Return the [X, Y] coordinate for the center point of the cell that contains the specified text.  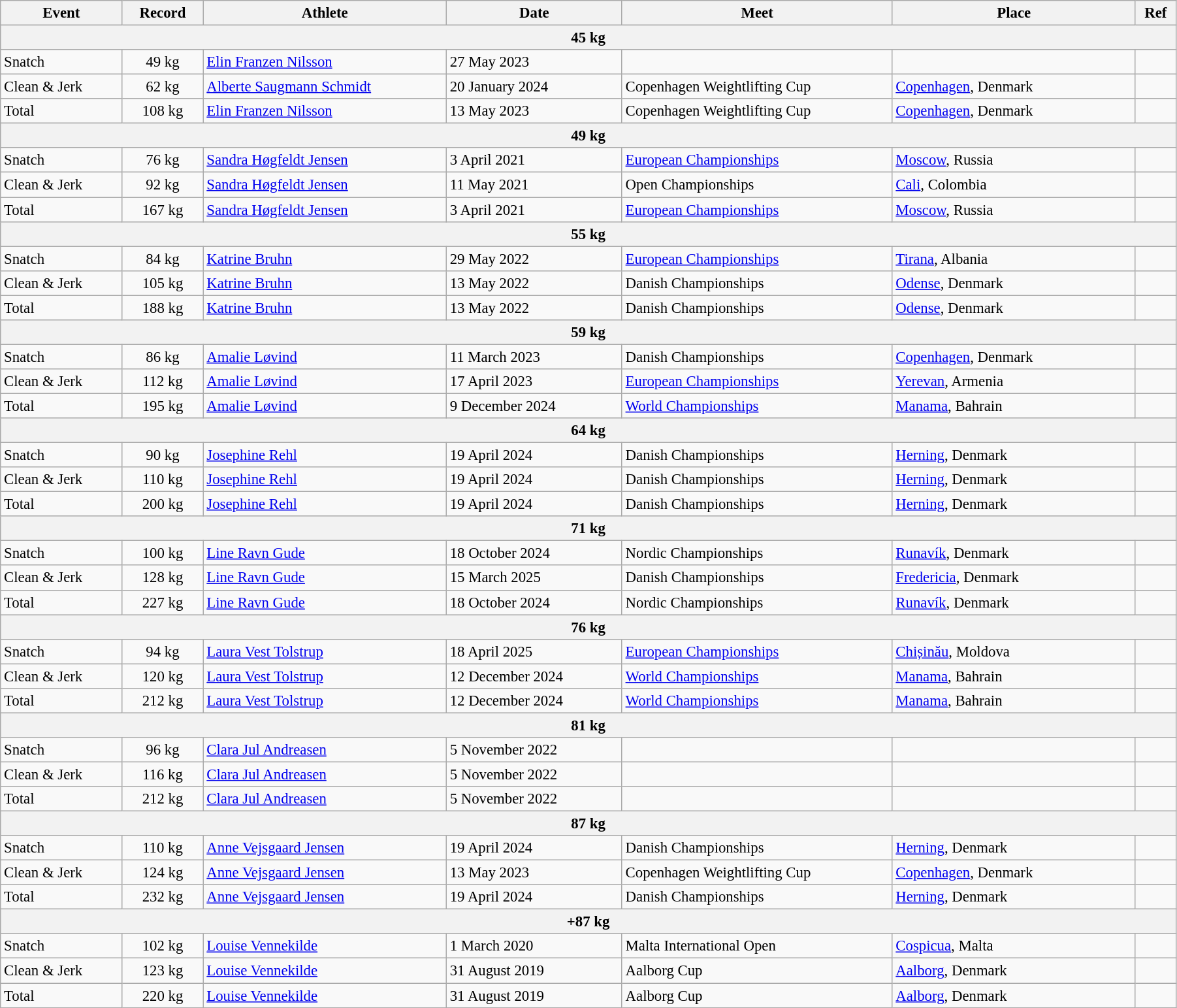
124 kg [163, 873]
+87 kg [588, 922]
120 kg [163, 676]
18 April 2025 [534, 651]
220 kg [163, 996]
108 kg [163, 111]
Chișinău, Moldova [1014, 651]
Date [534, 13]
71 kg [588, 528]
195 kg [163, 406]
27 May 2023 [534, 62]
188 kg [163, 308]
62 kg [163, 87]
Alberte Saugmann Schmidt [325, 87]
116 kg [163, 774]
92 kg [163, 185]
96 kg [163, 750]
232 kg [163, 897]
81 kg [588, 725]
Cali, Colombia [1014, 185]
94 kg [163, 651]
167 kg [163, 210]
105 kg [163, 283]
Yerevan, Armenia [1014, 382]
90 kg [163, 455]
20 January 2024 [534, 87]
128 kg [163, 578]
87 kg [588, 824]
102 kg [163, 947]
45 kg [588, 38]
Meet [757, 13]
112 kg [163, 382]
Event [61, 13]
Place [1014, 13]
84 kg [163, 259]
Record [163, 13]
Open Championships [757, 185]
9 December 2024 [534, 406]
Cospicua, Malta [1014, 947]
59 kg [588, 333]
29 May 2022 [534, 259]
Ref [1155, 13]
11 May 2021 [534, 185]
17 April 2023 [534, 382]
200 kg [163, 504]
Tirana, Albania [1014, 259]
55 kg [588, 234]
100 kg [163, 553]
123 kg [163, 971]
Fredericia, Denmark [1014, 578]
64 kg [588, 431]
86 kg [163, 357]
Athlete [325, 13]
11 March 2023 [534, 357]
Malta International Open [757, 947]
227 kg [163, 602]
15 March 2025 [534, 578]
1 March 2020 [534, 947]
